Locate the cell with the specified text and output its (x, y) center coordinate. 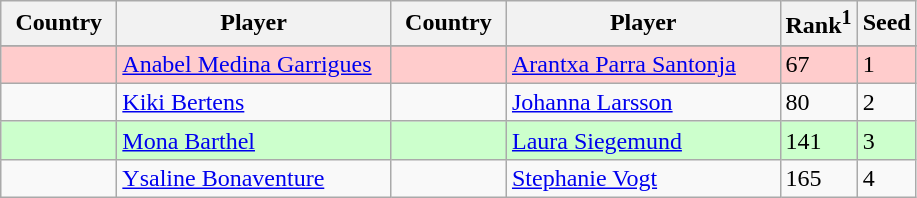
4 (886, 178)
Rank1 (818, 24)
Kiki Bertens (254, 102)
3 (886, 140)
67 (818, 64)
Johanna Larsson (643, 102)
Seed (886, 24)
165 (818, 178)
Stephanie Vogt (643, 178)
1 (886, 64)
Arantxa Parra Santonja (643, 64)
Ysaline Bonaventure (254, 178)
Laura Siegemund (643, 140)
2 (886, 102)
Anabel Medina Garrigues (254, 64)
Mona Barthel (254, 140)
80 (818, 102)
141 (818, 140)
